Search for the cell housing the specified text and yield its (x, y) center coordinate. 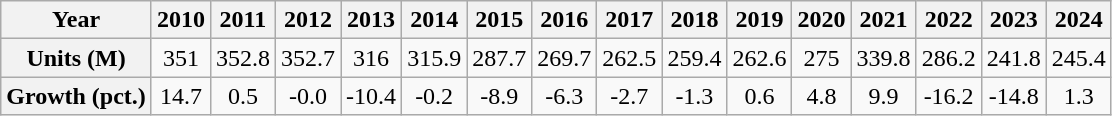
287.7 (500, 58)
316 (372, 58)
269.7 (564, 58)
4.8 (822, 96)
2021 (884, 20)
-8.9 (500, 96)
2012 (308, 20)
352.8 (242, 58)
1.3 (1078, 96)
2018 (694, 20)
9.9 (884, 96)
2016 (564, 20)
2017 (630, 20)
-14.8 (1014, 96)
2019 (760, 20)
339.8 (884, 58)
-0.2 (434, 96)
2022 (948, 20)
Growth (pct.) (76, 96)
262.6 (760, 58)
352.7 (308, 58)
2010 (180, 20)
0.5 (242, 96)
245.4 (1078, 58)
2015 (500, 20)
2024 (1078, 20)
0.6 (760, 96)
-2.7 (630, 96)
275 (822, 58)
-6.3 (564, 96)
2023 (1014, 20)
241.8 (1014, 58)
-1.3 (694, 96)
Year (76, 20)
259.4 (694, 58)
2013 (372, 20)
-0.0 (308, 96)
262.5 (630, 58)
315.9 (434, 58)
Units (M) (76, 58)
-10.4 (372, 96)
2014 (434, 20)
14.7 (180, 96)
286.2 (948, 58)
2020 (822, 20)
-16.2 (948, 96)
2011 (242, 20)
351 (180, 58)
